Scan for the cell matching the given text and deliver its [X, Y] coordinate at center. 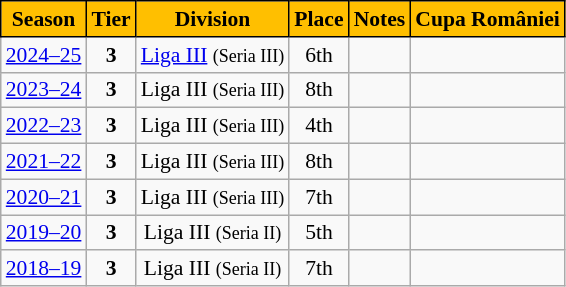
2023–24 [44, 90]
Cupa României [488, 19]
4th [318, 126]
2024–25 [44, 55]
2022–23 [44, 126]
2018–19 [44, 269]
Season [44, 19]
Division [213, 19]
Tier [110, 19]
2020–21 [44, 197]
6th [318, 55]
Notes [380, 19]
5th [318, 233]
Place [318, 19]
2019–20 [44, 233]
2021–22 [44, 162]
